Return [X, Y] of the center of cell containing provided text 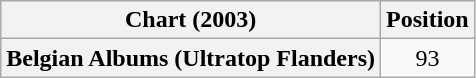
Position [428, 20]
Belgian Albums (Ultratop Flanders) [191, 58]
Chart (2003) [191, 20]
93 [428, 58]
